For the text-containing cell, return its midpoint in (X, Y) coordinate format. 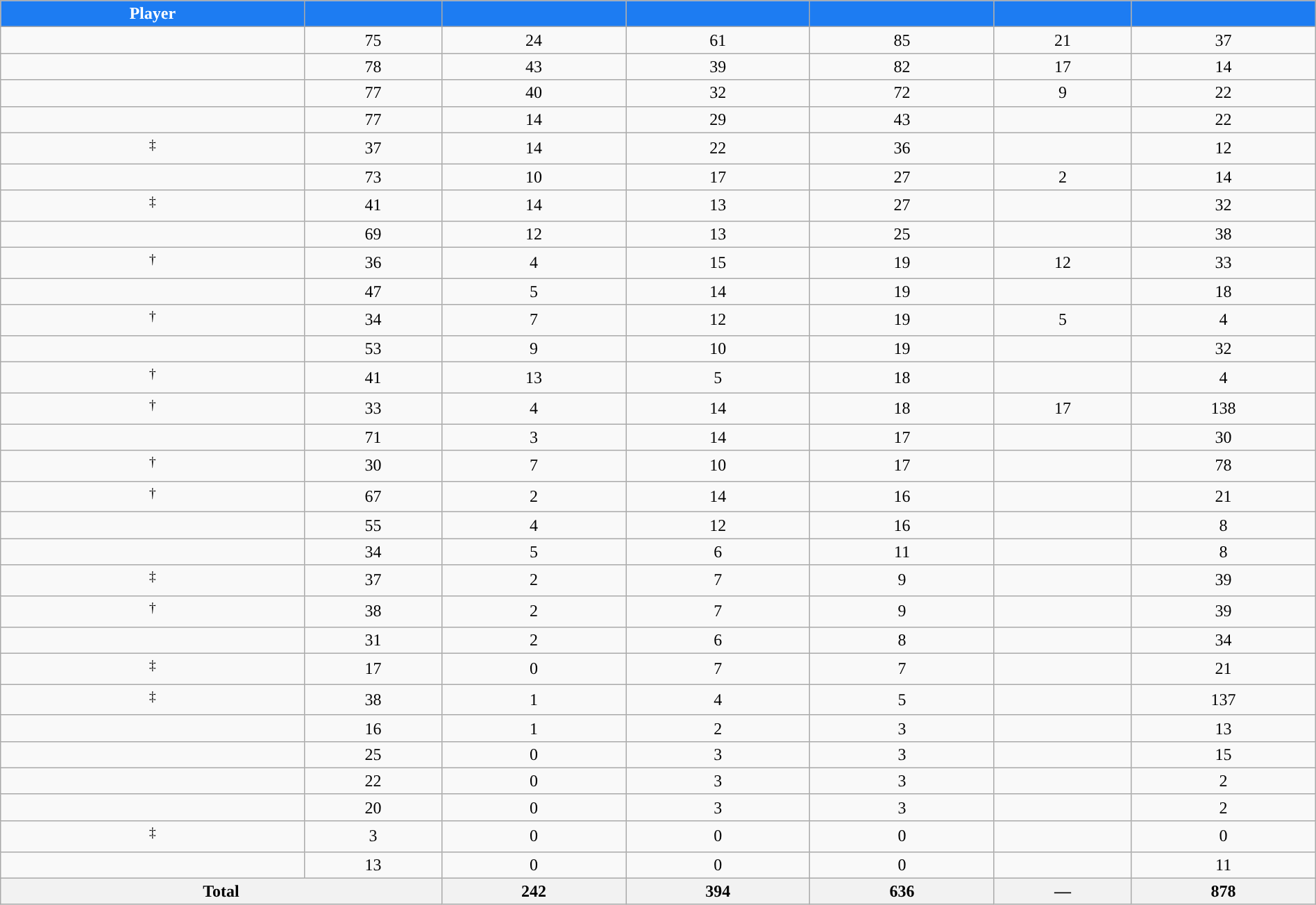
71 (373, 437)
878 (1223, 891)
394 (718, 891)
61 (718, 40)
31 (373, 640)
242 (533, 891)
20 (373, 807)
85 (902, 40)
69 (373, 234)
138 (1223, 408)
Player (153, 14)
— (1063, 891)
29 (718, 119)
24 (533, 40)
73 (373, 177)
75 (373, 40)
47 (373, 291)
40 (533, 93)
72 (902, 93)
Total (221, 891)
137 (1223, 700)
55 (373, 525)
636 (902, 891)
67 (373, 497)
53 (373, 348)
82 (902, 67)
